Determine the (x, y) coordinate at the center of the cell enclosing the given text.  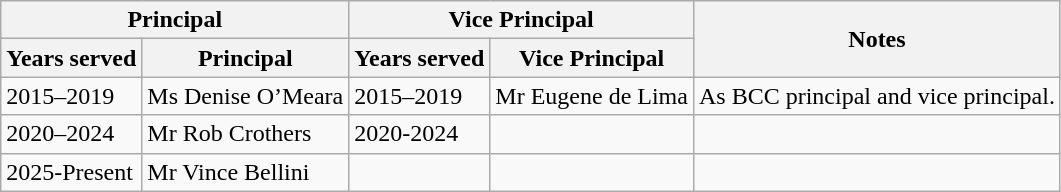
As BCC principal and vice principal. (876, 96)
Mr Vince Bellini (246, 172)
2020–2024 (72, 134)
Mr Rob Crothers (246, 134)
2025-Present (72, 172)
2020-2024 (420, 134)
Notes (876, 39)
Ms Denise O’Meara (246, 96)
Mr Eugene de Lima (592, 96)
